Identify which cell holds the provided text, then report its [X, Y] central coordinate. 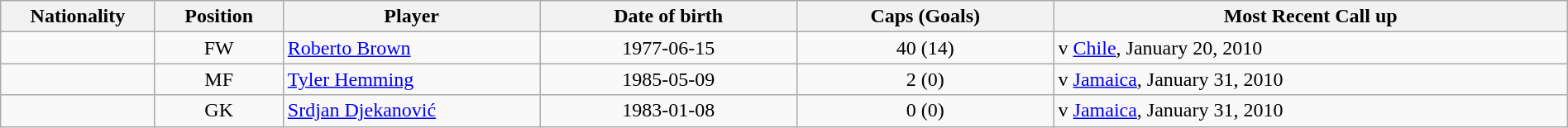
FW [218, 48]
Nationality [78, 17]
0 (0) [925, 111]
40 (14) [925, 48]
1983-01-08 [668, 111]
2 (0) [925, 79]
Srdjan Djekanović [412, 111]
1977-06-15 [668, 48]
Date of birth [668, 17]
Caps (Goals) [925, 17]
Tyler Hemming [412, 79]
Roberto Brown [412, 48]
1985-05-09 [668, 79]
Most Recent Call up [1310, 17]
Player [412, 17]
GK [218, 111]
MF [218, 79]
Position [218, 17]
v Chile, January 20, 2010 [1310, 48]
